Identify which cell holds the provided text, then report its (x, y) central coordinate. 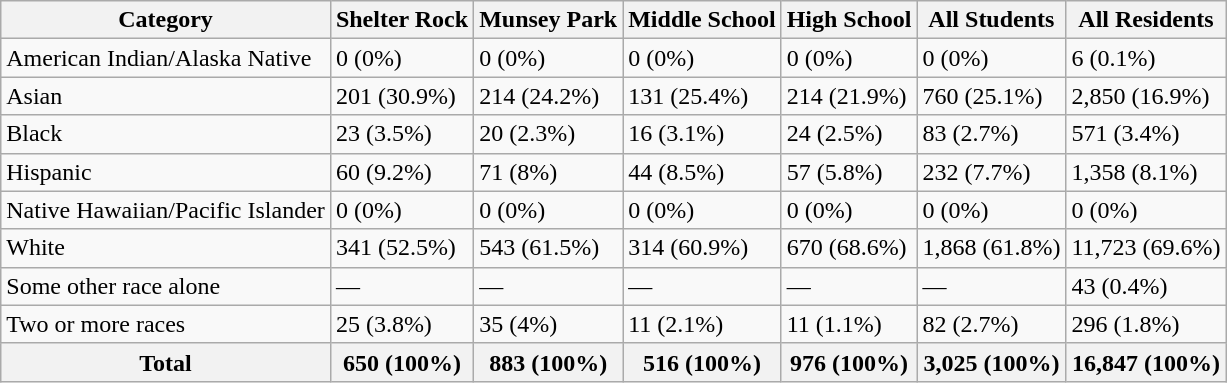
Black (166, 134)
650 (100%) (402, 362)
341 (52.5%) (402, 248)
Total (166, 362)
Two or more races (166, 324)
6 (0.1%) (1146, 58)
60 (9.2%) (402, 172)
1,358 (8.1%) (1146, 172)
516 (100%) (702, 362)
Some other race alone (166, 286)
Shelter Rock (402, 20)
16,847 (100%) (1146, 362)
35 (4%) (548, 324)
670 (68.6%) (849, 248)
976 (100%) (849, 362)
883 (100%) (548, 362)
57 (5.8%) (849, 172)
11 (2.1%) (702, 324)
White (166, 248)
All Residents (1146, 20)
24 (2.5%) (849, 134)
71 (8%) (548, 172)
760 (25.1%) (992, 96)
43 (0.4%) (1146, 286)
44 (8.5%) (702, 172)
American Indian/Alaska Native (166, 58)
201 (30.9%) (402, 96)
11,723 (69.6%) (1146, 248)
Middle School (702, 20)
11 (1.1%) (849, 324)
571 (3.4%) (1146, 134)
3,025 (100%) (992, 362)
82 (2.7%) (992, 324)
Native Hawaiian/Pacific Islander (166, 210)
Category (166, 20)
Asian (166, 96)
314 (60.9%) (702, 248)
Munsey Park (548, 20)
83 (2.7%) (992, 134)
131 (25.4%) (702, 96)
20 (2.3%) (548, 134)
High School (849, 20)
23 (3.5%) (402, 134)
214 (24.2%) (548, 96)
296 (1.8%) (1146, 324)
2,850 (16.9%) (1146, 96)
214 (21.9%) (849, 96)
16 (3.1%) (702, 134)
Hispanic (166, 172)
232 (7.7%) (992, 172)
543 (61.5%) (548, 248)
1,868 (61.8%) (992, 248)
25 (3.8%) (402, 324)
All Students (992, 20)
